Extract the [X, Y] coordinate from the center of the cell holding the provided text.  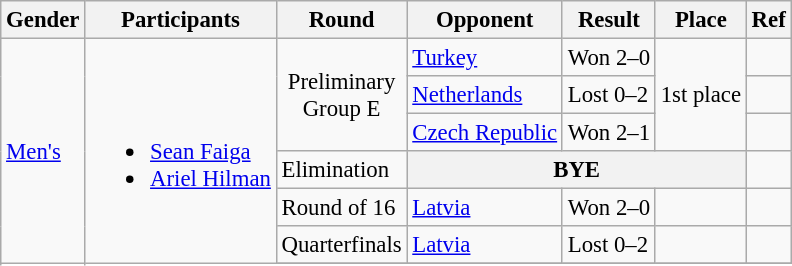
PreliminaryGroup E [342, 96]
Elimination [342, 170]
Gender [43, 20]
Round [342, 20]
Participants [180, 20]
Place [700, 20]
1st place [700, 96]
Round of 16 [342, 208]
Czech Republic [484, 133]
Men's [43, 152]
Sean FaigaAriel Hilman [180, 152]
Quarterfinals [342, 245]
Result [608, 20]
Ref [768, 20]
Opponent [484, 20]
Netherlands [484, 95]
Turkey [484, 58]
BYE [576, 170]
Won 2–1 [608, 133]
